Pinpoint the cell where the given text exists, returning its (X, Y) midpoint coordinate. 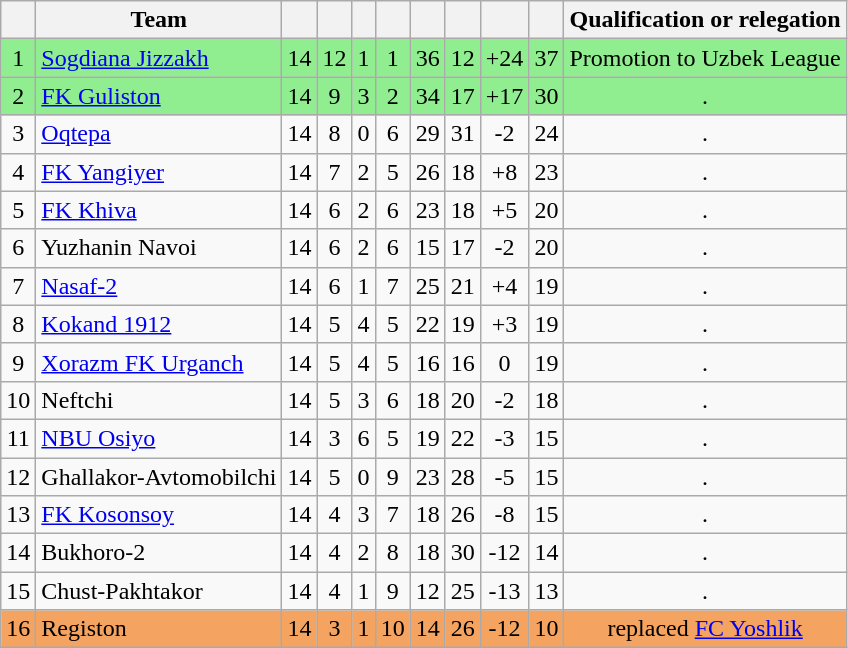
36 (428, 58)
+3 (504, 324)
Yuzhanin Navoi (159, 248)
34 (428, 96)
Chust-Pakhtakor (159, 591)
Registon (159, 629)
+5 (504, 210)
replaced FC Yoshlik (705, 629)
-3 (504, 438)
37 (546, 58)
-13 (504, 591)
Sogdiana Jizzakh (159, 58)
+8 (504, 172)
+24 (504, 58)
Oqtepa (159, 134)
Neftchi (159, 400)
Qualification or relegation (705, 20)
FK Khiva (159, 210)
+17 (504, 96)
FK Kosonsoy (159, 515)
11 (18, 438)
Bukhoro-2 (159, 553)
24 (546, 134)
Ghallakor-Avtomobilchi (159, 477)
Promotion to Uzbek League (705, 58)
FK Guliston (159, 96)
28 (462, 477)
-5 (504, 477)
29 (428, 134)
31 (462, 134)
21 (462, 286)
Xorazm FK Urganch (159, 362)
-8 (504, 515)
+4 (504, 286)
FK Yangiyer (159, 172)
Nasaf-2 (159, 286)
NBU Osiyo (159, 438)
Team (159, 20)
Kokand 1912 (159, 324)
